Determine the (x, y) coordinate at the center of the cell enclosing the given text.  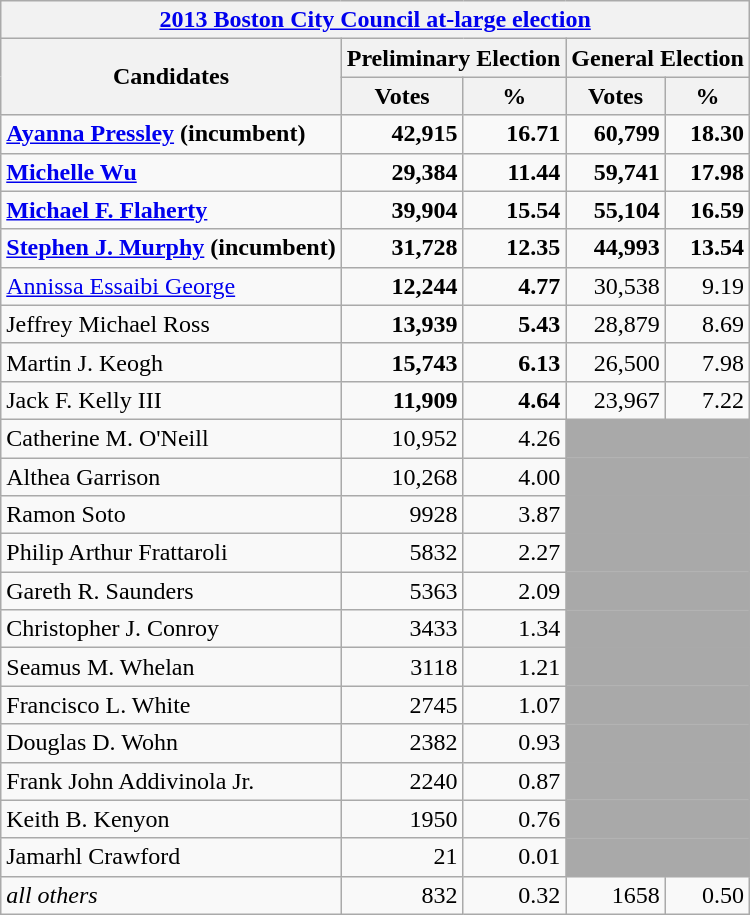
Gareth R. Saunders (171, 591)
2.09 (514, 591)
7.98 (707, 362)
3118 (402, 667)
1.34 (514, 629)
Candidates (171, 77)
16.59 (707, 210)
9.19 (707, 286)
Jack F. Kelly III (171, 400)
General Election (658, 58)
15,743 (402, 362)
832 (402, 895)
4.64 (514, 400)
60,799 (616, 134)
Preliminary Election (454, 58)
4.26 (514, 438)
2240 (402, 781)
Jeffrey Michael Ross (171, 324)
Martin J. Keogh (171, 362)
5363 (402, 591)
1950 (402, 819)
18.30 (707, 134)
21 (402, 857)
Seamus M. Whelan (171, 667)
4.77 (514, 286)
28,879 (616, 324)
0.01 (514, 857)
Francisco L. White (171, 705)
2745 (402, 705)
10,952 (402, 438)
11.44 (514, 172)
Jamarhl Crawford (171, 857)
0.76 (514, 819)
0.50 (707, 895)
1658 (616, 895)
12,244 (402, 286)
39,904 (402, 210)
16.71 (514, 134)
44,993 (616, 248)
Althea Garrison (171, 477)
11,909 (402, 400)
8.69 (707, 324)
all others (171, 895)
5.43 (514, 324)
Ayanna Pressley (incumbent) (171, 134)
1.07 (514, 705)
Catherine M. O'Neill (171, 438)
30,538 (616, 286)
42,915 (402, 134)
10,268 (402, 477)
Ramon Soto (171, 515)
55,104 (616, 210)
Philip Arthur Frattaroli (171, 553)
5832 (402, 553)
Frank John Addivinola Jr. (171, 781)
Keith B. Kenyon (171, 819)
Michelle Wu (171, 172)
Annissa Essaibi George (171, 286)
9928 (402, 515)
2.27 (514, 553)
Michael F. Flaherty (171, 210)
23,967 (616, 400)
0.93 (514, 743)
17.98 (707, 172)
6.13 (514, 362)
Christopher J. Conroy (171, 629)
Stephen J. Murphy (incumbent) (171, 248)
12.35 (514, 248)
3433 (402, 629)
29,384 (402, 172)
26,500 (616, 362)
1.21 (514, 667)
0.87 (514, 781)
2382 (402, 743)
31,728 (402, 248)
2013 Boston City Council at-large election (376, 20)
7.22 (707, 400)
13.54 (707, 248)
15.54 (514, 210)
3.87 (514, 515)
59,741 (616, 172)
0.32 (514, 895)
4.00 (514, 477)
13,939 (402, 324)
Douglas D. Wohn (171, 743)
